Search for the cell housing the specified text and yield its (x, y) center coordinate. 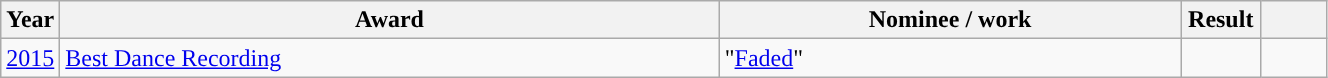
Award (390, 20)
"Faded" (950, 58)
Nominee / work (950, 20)
Best Dance Recording (390, 58)
Year (30, 20)
2015 (30, 58)
Result (1221, 20)
